For the text-containing cell, return its midpoint in [x, y] coordinate format. 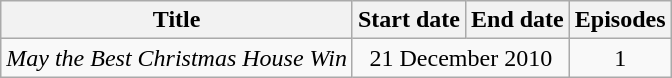
Title [177, 20]
1 [620, 58]
End date [517, 20]
May the Best Christmas House Win [177, 58]
Episodes [620, 20]
21 December 2010 [460, 58]
Start date [408, 20]
